Search for the cell housing the specified text and yield its (X, Y) center coordinate. 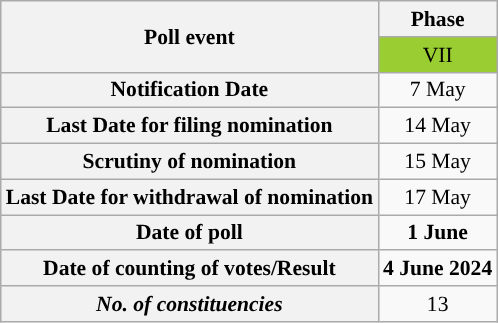
Last Date for filing nomination (190, 126)
17 May (438, 197)
Scrutiny of nomination (190, 161)
15 May (438, 161)
7 May (438, 90)
Date of counting of votes/Result (190, 268)
Notification Date (190, 90)
13 (438, 304)
VII (438, 54)
Last Date for withdrawal of nomination (190, 197)
4 June 2024 (438, 268)
No. of constituencies (190, 304)
14 May (438, 126)
Date of poll (190, 232)
Phase (438, 19)
1 June (438, 232)
Poll event (190, 36)
